Detect which cell encompasses the target text, then output its (x, y) center coordinate. 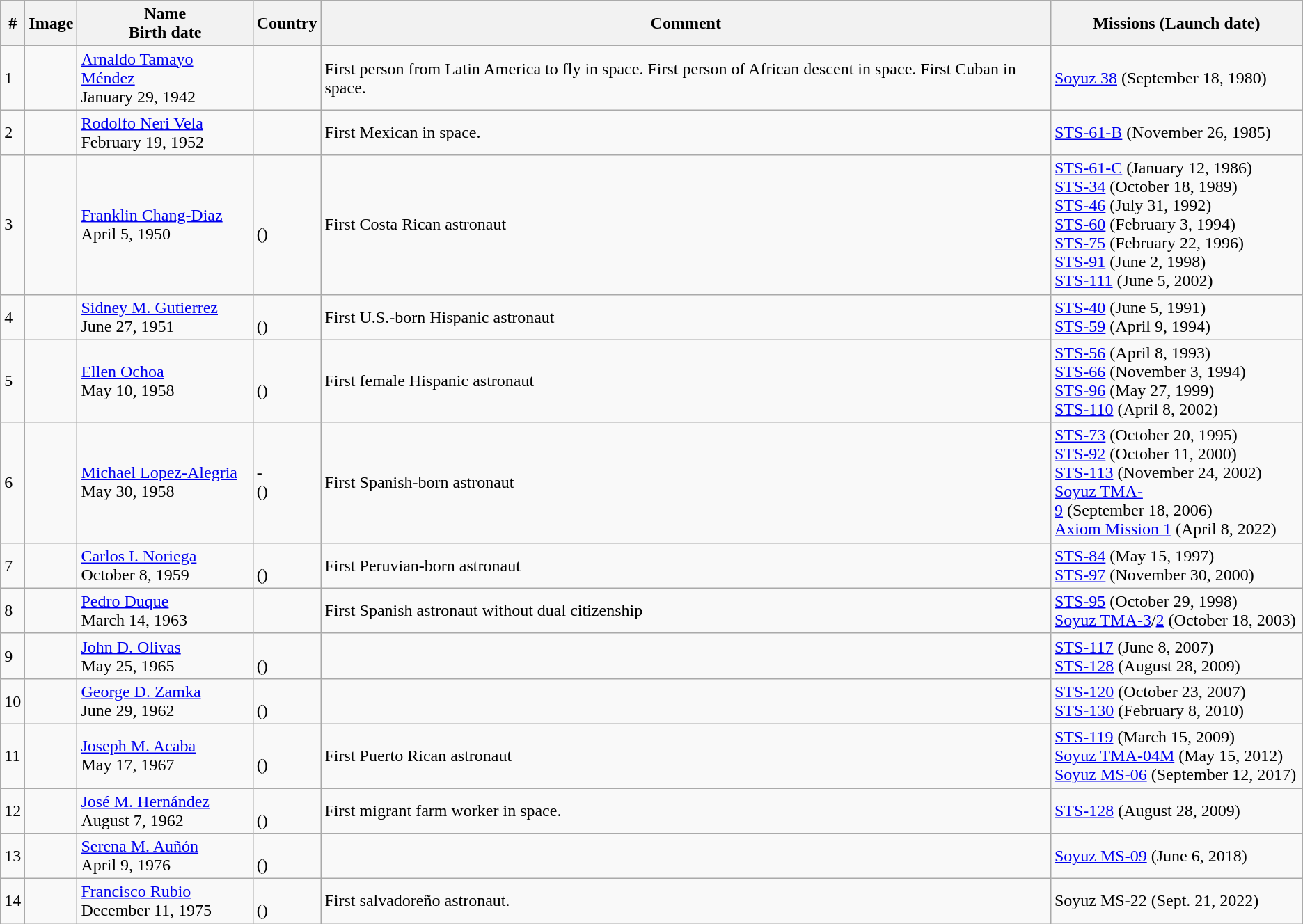
Michael Lopez-AlegriaMay 30, 1958 (165, 483)
2 (13, 132)
11 (13, 756)
STS-61-B (November 26, 1985) (1176, 132)
13 (13, 856)
Soyuz MS-09 (June 6, 2018) (1176, 856)
Franklin Chang-DiazApril 5, 1950 (165, 225)
STS-73 (October 20, 1995)STS-92 (October 11, 2000)STS-113 (November 24, 2002)Soyuz TMA-9 (September 18, 2006)Axiom Mission 1 (April 8, 2022) (1176, 483)
George D. ZamkaJune 29, 1962 (165, 701)
-() (287, 483)
Comment (686, 24)
10 (13, 701)
Pedro DuqueMarch 14, 1963 (165, 611)
First Puerto Rican astronaut (686, 756)
Missions (Launch date) (1176, 24)
John D. OlivasMay 25, 1965 (165, 655)
12 (13, 810)
STS-117 (June 8, 2007)STS-128 (August 28, 2009) (1176, 655)
First salvadoreño astronaut. (686, 902)
7 (13, 565)
STS-40 (June 5, 1991)STS-59 (April 9, 1994) (1176, 317)
STS-128 (August 28, 2009) (1176, 810)
STS-119 (March 15, 2009)Soyuz TMA-04M (May 15, 2012) Soyuz MS-06 (September 12, 2017) (1176, 756)
Country (287, 24)
# (13, 24)
First Peruvian-born astronaut (686, 565)
5 (13, 381)
First person from Latin America to fly in space. First person of African descent in space. First Cuban in space. (686, 78)
Soyuz MS-22 (Sept. 21, 2022) (1176, 902)
Image (52, 24)
STS-84 (May 15, 1997)STS-97 (November 30, 2000) (1176, 565)
STS-56 (April 8, 1993)STS-66 (November 3, 1994)STS-96 (May 27, 1999)STS-110 (April 8, 2002) (1176, 381)
Soyuz 38 (September 18, 1980) (1176, 78)
9 (13, 655)
1 (13, 78)
14 (13, 902)
Francisco RubioDecember 11, 1975 (165, 902)
First U.S.-born Hispanic astronaut (686, 317)
STS-95 (October 29, 1998)Soyuz TMA-3/2 (October 18, 2003) (1176, 611)
First Spanish astronaut without dual citizenship (686, 611)
Arnaldo Tamayo MéndezJanuary 29, 1942 (165, 78)
Serena M. AuñónApril 9, 1976 (165, 856)
Joseph M. AcabaMay 17, 1967 (165, 756)
Sidney M. GutierrezJune 27, 1951 (165, 317)
José M. HernándezAugust 7, 1962 (165, 810)
Ellen OchoaMay 10, 1958 (165, 381)
First Spanish-born astronaut (686, 483)
6 (13, 483)
First female Hispanic astronaut (686, 381)
Carlos I. NoriegaOctober 8, 1959 (165, 565)
First Costa Rican astronaut (686, 225)
NameBirth date (165, 24)
3 (13, 225)
8 (13, 611)
Rodolfo Neri VelaFebruary 19, 1952 (165, 132)
4 (13, 317)
First Mexican in space. (686, 132)
STS-120 (October 23, 2007)STS-130 (February 8, 2010) (1176, 701)
First migrant farm worker in space. (686, 810)
